Capture the cell that displays the provided text and extract its [X, Y] central coordinate. 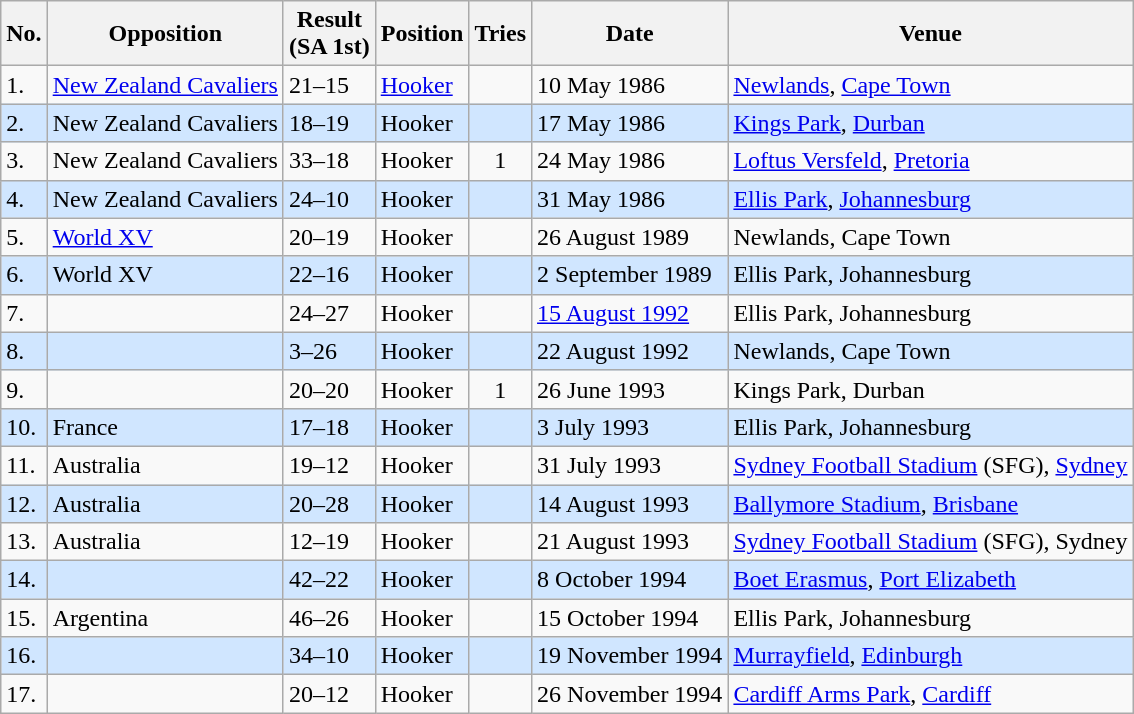
Argentina [165, 618]
Boet Erasmus, Port Elizabeth [930, 580]
Position [422, 34]
Venue [930, 34]
31 May 1986 [630, 199]
Ballymore Stadium, Brisbane [930, 503]
2. [24, 123]
20–28 [329, 503]
3. [24, 161]
No. [24, 34]
33–18 [329, 161]
24 May 1986 [630, 161]
11. [24, 465]
Tries [500, 34]
12. [24, 503]
Result(SA 1st) [329, 34]
12–19 [329, 542]
26 August 1989 [630, 237]
16. [24, 656]
4. [24, 199]
13. [24, 542]
9. [24, 389]
20–19 [329, 237]
1. [24, 85]
17. [24, 694]
19 November 1994 [630, 656]
France [165, 427]
15 August 1992 [630, 313]
22–16 [329, 275]
20–12 [329, 694]
21–15 [329, 85]
8 October 1994 [630, 580]
7. [24, 313]
21 August 1993 [630, 542]
34–10 [329, 656]
15. [24, 618]
5. [24, 237]
2 September 1989 [630, 275]
6. [24, 275]
19–12 [329, 465]
22 August 1992 [630, 351]
46–26 [329, 618]
24–10 [329, 199]
Cardiff Arms Park, Cardiff [930, 694]
3–26 [329, 351]
15 October 1994 [630, 618]
17 May 1986 [630, 123]
Date [630, 34]
18–19 [329, 123]
10. [24, 427]
3 July 1993 [630, 427]
42–22 [329, 580]
17–18 [329, 427]
10 May 1986 [630, 85]
24–27 [329, 313]
14 August 1993 [630, 503]
20–20 [329, 389]
8. [24, 351]
Murrayfield, Edinburgh [930, 656]
14. [24, 580]
Opposition [165, 34]
26 June 1993 [630, 389]
Loftus Versfeld, Pretoria [930, 161]
31 July 1993 [630, 465]
26 November 1994 [630, 694]
